Return the (x, y) coordinate for the center point of the cell that contains the specified text.  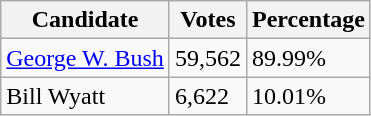
6,622 (208, 96)
George W. Bush (86, 58)
59,562 (208, 58)
Candidate (86, 20)
89.99% (308, 58)
10.01% (308, 96)
Bill Wyatt (86, 96)
Votes (208, 20)
Percentage (308, 20)
